From the cell containing the given text, extract its center point as [X, Y] coordinate. 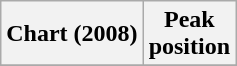
Chart (2008) [72, 34]
Peakposition [189, 34]
